Identify which cell holds the provided text, then report its (x, y) central coordinate. 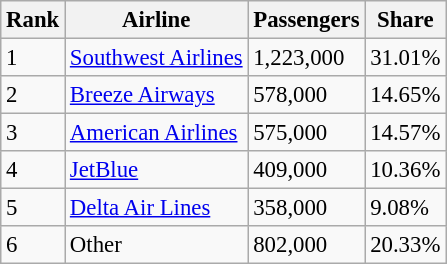
20.33% (406, 245)
14.65% (406, 95)
802,000 (306, 245)
4 (33, 170)
10.36% (406, 170)
578,000 (306, 95)
Southwest Airlines (156, 58)
31.01% (406, 58)
American Airlines (156, 133)
Passengers (306, 20)
6 (33, 245)
Breeze Airways (156, 95)
Share (406, 20)
Other (156, 245)
JetBlue (156, 170)
14.57% (406, 133)
Rank (33, 20)
5 (33, 208)
9.08% (406, 208)
3 (33, 133)
Delta Air Lines (156, 208)
Airline (156, 20)
1 (33, 58)
575,000 (306, 133)
2 (33, 95)
358,000 (306, 208)
1,223,000 (306, 58)
409,000 (306, 170)
